Locate the cell with the specified text and output its (X, Y) center coordinate. 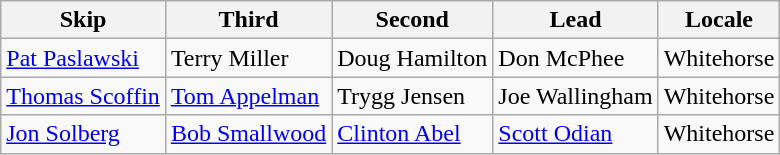
Terry Miller (248, 58)
Tom Appelman (248, 96)
Jon Solberg (84, 134)
Thomas Scoffin (84, 96)
Clinton Abel (412, 134)
Pat Paslawski (84, 58)
Doug Hamilton (412, 58)
Second (412, 20)
Lead (576, 20)
Third (248, 20)
Skip (84, 20)
Scott Odian (576, 134)
Trygg Jensen (412, 96)
Joe Wallingham (576, 96)
Locale (719, 20)
Don McPhee (576, 58)
Bob Smallwood (248, 134)
